Provide the [X, Y] coordinate of the cell's center where the given text is located.  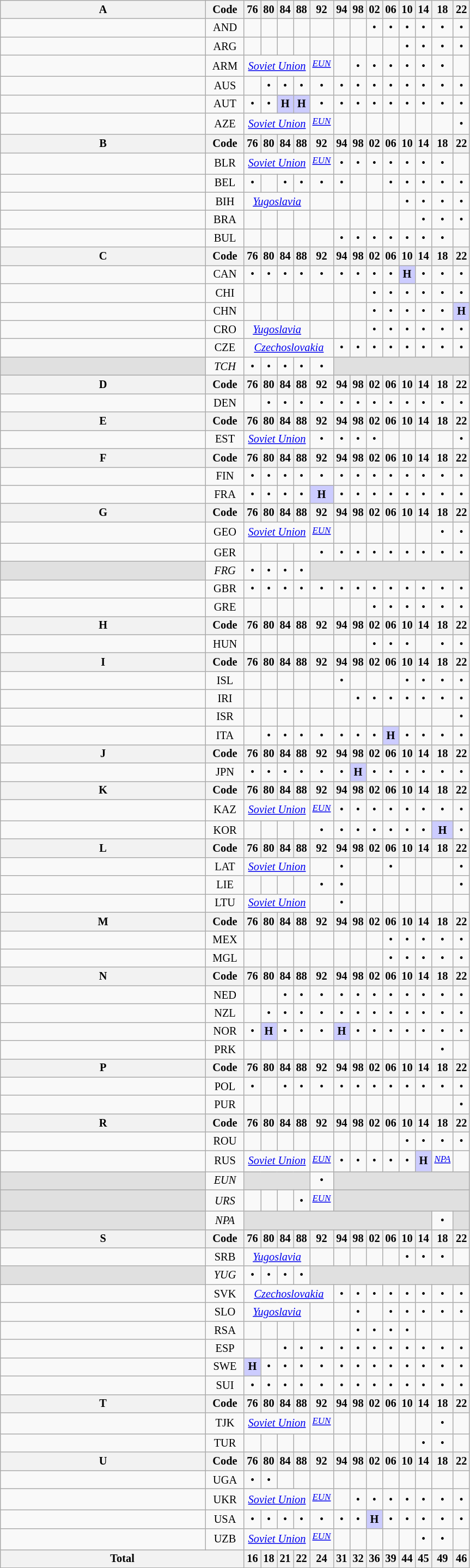
GRE [225, 607]
RUS [225, 1161]
G [103, 513]
USA [225, 1519]
FRG [225, 570]
SUI [225, 1385]
EST [225, 439]
LTU [225, 903]
49 [443, 1559]
YUG [225, 1275]
RSA [225, 1330]
AZE [225, 124]
ARM [225, 65]
P [103, 1068]
BIH [225, 201]
SRB [225, 1257]
SWE [225, 1367]
C [103, 256]
FRA [225, 494]
CHI [225, 293]
MEX [225, 940]
UKR [225, 1499]
36 [374, 1559]
B [103, 144]
HUN [225, 644]
TJK [225, 1423]
GEO [225, 532]
ROU [225, 1141]
ARG [225, 46]
TUR [225, 1443]
M [103, 921]
I [103, 662]
L [103, 848]
IRI [225, 699]
DEN [225, 403]
44 [407, 1559]
45 [424, 1559]
BEL [225, 183]
46 [461, 1559]
GBR [225, 589]
UGA [225, 1480]
NED [225, 995]
S [103, 1239]
PUR [225, 1105]
ISL [225, 680]
N [103, 976]
POL [225, 1086]
GER [225, 552]
R [103, 1123]
KOR [225, 830]
BRA [225, 219]
UZB [225, 1539]
BLR [225, 163]
D [103, 384]
MGL [225, 958]
LAT [225, 866]
KAZ [225, 810]
JPN [225, 772]
AND [225, 28]
32 [358, 1559]
CZE [225, 348]
16 [252, 1559]
SLO [225, 1312]
ITA [225, 735]
ESP [225, 1349]
AUS [225, 85]
AUT [225, 104]
31 [341, 1559]
LIE [225, 885]
39 [390, 1559]
FIN [225, 476]
Total [123, 1559]
TCH [225, 366]
CHN [225, 311]
U [103, 1461]
CRO [225, 329]
T [103, 1404]
ISR [225, 717]
BUL [225, 238]
CAN [225, 274]
K [103, 790]
NOR [225, 1031]
SVK [225, 1294]
21 [285, 1559]
PRK [225, 1050]
24 [322, 1559]
F [103, 458]
A [103, 9]
E [103, 421]
J [103, 754]
NZL [225, 1013]
URS [225, 1201]
